Capture the cell that displays the provided text and extract its [x, y] central coordinate. 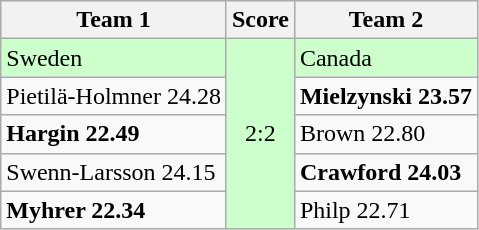
Myhrer 22.34 [114, 210]
Philp 22.71 [386, 210]
2:2 [260, 134]
Swenn-Larsson 24.15 [114, 172]
Team 2 [386, 20]
Pietilä-Holmner 24.28 [114, 96]
Mielzynski 23.57 [386, 96]
Hargin 22.49 [114, 134]
Team 1 [114, 20]
Canada [386, 58]
Sweden [114, 58]
Score [260, 20]
Brown 22.80 [386, 134]
Crawford 24.03 [386, 172]
